From the cell containing the given text, extract its center point as (X, Y) coordinate. 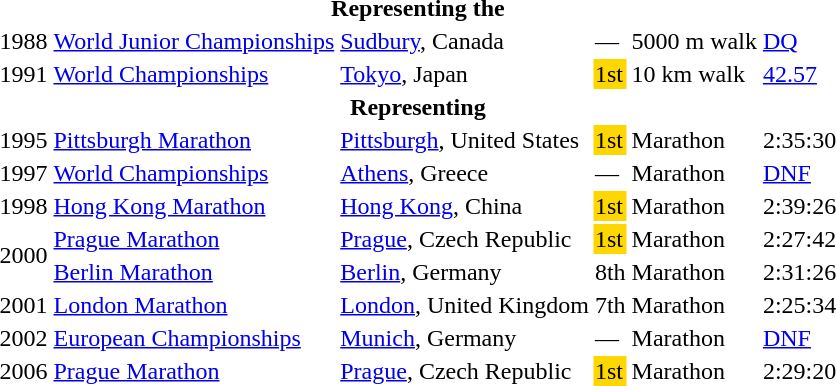
8th (610, 272)
Pittsburgh Marathon (194, 140)
London Marathon (194, 305)
European Championships (194, 338)
Tokyo, Japan (465, 74)
Hong Kong, China (465, 206)
Pittsburgh, United States (465, 140)
10 km walk (694, 74)
World Junior Championships (194, 41)
Berlin, Germany (465, 272)
Sudbury, Canada (465, 41)
5000 m walk (694, 41)
Hong Kong Marathon (194, 206)
Munich, Germany (465, 338)
Berlin Marathon (194, 272)
London, United Kingdom (465, 305)
7th (610, 305)
Athens, Greece (465, 173)
